Locate the cell with the specified text and output its (X, Y) center coordinate. 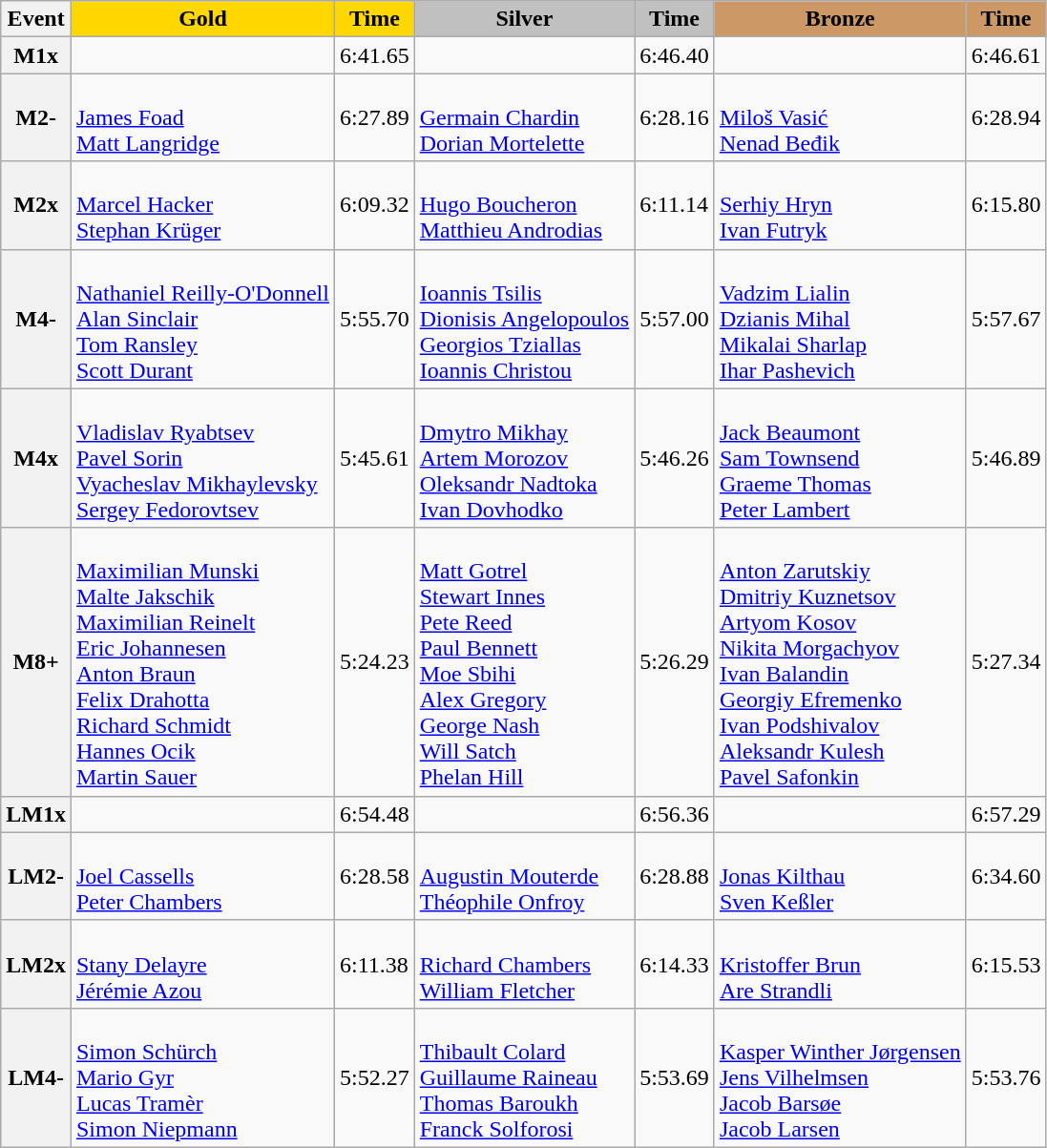
6:15.80 (1006, 205)
Stany DelayreJérémie Azou (202, 964)
Nathaniel Reilly-O'DonnellAlan SinclairTom RansleyScott Durant (202, 319)
6:14.33 (675, 964)
Maximilian MunskiMalte JakschikMaximilian ReineltEric JohannesenAnton BraunFelix DrahottaRichard SchmidtHannes OcikMartin Sauer (202, 662)
5:52.27 (374, 1077)
6:34.60 (1006, 876)
5:53.76 (1006, 1077)
Jack BeaumontSam TownsendGraeme ThomasPeter Lambert (840, 458)
Marcel HackerStephan Krüger (202, 205)
6:09.32 (374, 205)
James FoadMatt Langridge (202, 117)
5:46.26 (675, 458)
6:28.94 (1006, 117)
Bronze (840, 19)
5:55.70 (374, 319)
6:54.48 (374, 814)
Vladislav RyabtsevPavel SorinVyacheslav MikhaylevskySergey Fedorovtsev (202, 458)
Joel CassellsPeter Chambers (202, 876)
6:11.14 (675, 205)
Gold (202, 19)
Ioannis TsilisDionisis AngelopoulosGeorgios TziallasIoannis Christou (524, 319)
6:28.58 (374, 876)
LM2x (36, 964)
6:11.38 (374, 964)
5:45.61 (374, 458)
M2- (36, 117)
6:56.36 (675, 814)
Anton ZarutskiyDmitriy KuznetsovArtyom KosovNikita MorgachyovIvan BalandinGeorgiy EfremenkoIvan PodshivalovAleksandr KuleshPavel Safonkin (840, 662)
Thibault ColardGuillaume RaineauThomas BaroukhFranck Solforosi (524, 1077)
M1x (36, 55)
6:46.40 (675, 55)
6:27.89 (374, 117)
Kasper Winther JørgensenJens VilhelmsenJacob BarsøeJacob Larsen (840, 1077)
Augustin MouterdeThéophile Onfroy (524, 876)
Kristoffer BrunAre Strandli (840, 964)
M2x (36, 205)
Germain ChardinDorian Mortelette (524, 117)
Hugo BoucheronMatthieu Androdias (524, 205)
Jonas KilthauSven Keßler (840, 876)
Simon SchürchMario GyrLucas TramèrSimon Niepmann (202, 1077)
Matt GotrelStewart InnesPete ReedPaul BennettMoe SbihiAlex GregoryGeorge NashWill SatchPhelan Hill (524, 662)
6:41.65 (374, 55)
6:46.61 (1006, 55)
LM1x (36, 814)
5:57.00 (675, 319)
Silver (524, 19)
Miloš VasićNenad Beđik (840, 117)
Serhiy HrynIvan Futryk (840, 205)
5:57.67 (1006, 319)
5:26.29 (675, 662)
LM4- (36, 1077)
6:28.88 (675, 876)
5:53.69 (675, 1077)
5:46.89 (1006, 458)
6:15.53 (1006, 964)
5:24.23 (374, 662)
6:57.29 (1006, 814)
M8+ (36, 662)
M4- (36, 319)
5:27.34 (1006, 662)
Richard ChambersWilliam Fletcher (524, 964)
LM2- (36, 876)
Dmytro MikhayArtem MorozovOleksandr NadtokaIvan Dovhodko (524, 458)
Event (36, 19)
M4x (36, 458)
Vadzim LialinDzianis MihalMikalai SharlapIhar Pashevich (840, 319)
6:28.16 (675, 117)
